Output the (x, y) coordinate of the center of the cell containing the given text.  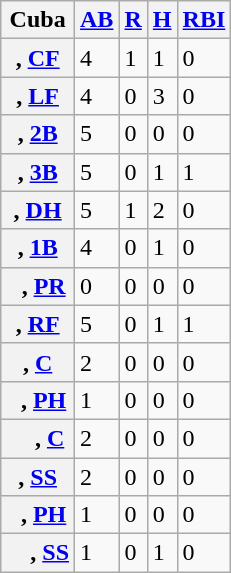
, 1B (38, 248)
, LF (38, 96)
3 (162, 96)
, 3B (38, 172)
AB (97, 20)
Cuba (38, 20)
R (133, 20)
, PR (38, 286)
, CF (38, 58)
H (162, 20)
, DH (38, 210)
RBI (204, 20)
, RF (38, 324)
, 2B (38, 134)
